Find where the given text appears and provide that cell's center as (X, Y) coordinate. 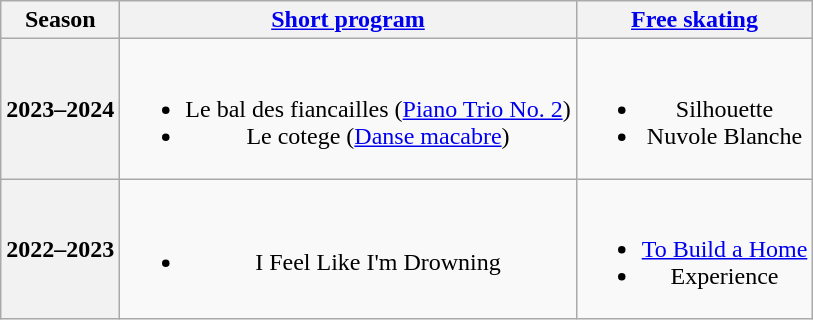
I Feel Like I'm Drowning (348, 249)
Free skating (694, 20)
To Build a Home Experience (694, 249)
Silhouette Nuvole Blanche (694, 109)
Short program (348, 20)
2023–2024 (60, 109)
2022–2023 (60, 249)
Le bal des fiancailles (Piano Trio No. 2) Le cotege (Danse macabre) (348, 109)
Season (60, 20)
